Detect which cell encompasses the target text, then output its [x, y] center coordinate. 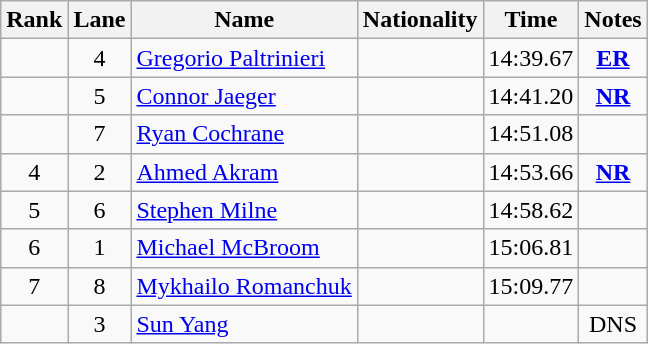
Time [531, 20]
Lane [100, 20]
Michael McBroom [244, 248]
DNS [613, 324]
14:53.66 [531, 172]
2 [100, 172]
Connor Jaeger [244, 96]
Ahmed Akram [244, 172]
1 [100, 248]
14:58.62 [531, 210]
Sun Yang [244, 324]
8 [100, 286]
Gregorio Paltrinieri [244, 58]
Ryan Cochrane [244, 134]
Name [244, 20]
15:09.77 [531, 286]
3 [100, 324]
ER [613, 58]
Notes [613, 20]
14:41.20 [531, 96]
Mykhailo Romanchuk [244, 286]
14:39.67 [531, 58]
Stephen Milne [244, 210]
Rank [34, 20]
Nationality [420, 20]
15:06.81 [531, 248]
14:51.08 [531, 134]
